Capture the cell that displays the provided text and extract its [x, y] central coordinate. 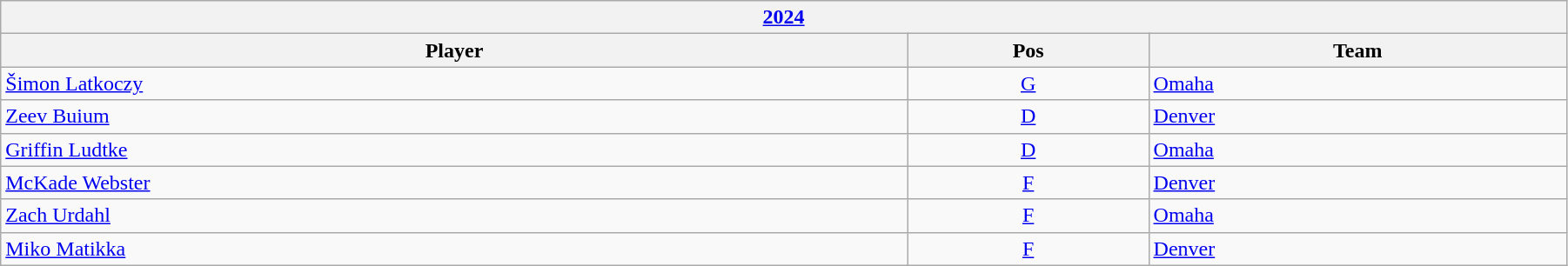
Player [454, 50]
Team [1357, 50]
2024 [784, 17]
Šimon Latkoczy [454, 83]
Zach Urdahl [454, 216]
Pos [1029, 50]
Miko Matikka [454, 249]
Zeev Buium [454, 116]
McKade Webster [454, 183]
G [1029, 83]
Griffin Ludtke [454, 150]
